Scan for the cell matching the given text and deliver its [x, y] coordinate at center. 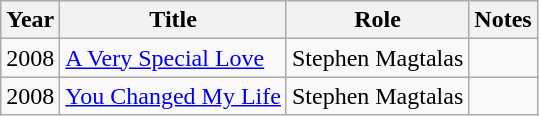
Title [174, 20]
Year [30, 20]
Role [377, 20]
A Very Special Love [174, 58]
You Changed My Life [174, 96]
Notes [503, 20]
